Identify which cell holds the provided text, then report its [x, y] central coordinate. 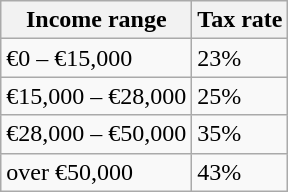
35% [240, 134]
43% [240, 172]
over €50,000 [96, 172]
€28,000 – €50,000 [96, 134]
€15,000 – €28,000 [96, 96]
Income range [96, 20]
Tax rate [240, 20]
25% [240, 96]
€0 – €15,000 [96, 58]
23% [240, 58]
